From the cell containing the given text, extract its center point as [X, Y] coordinate. 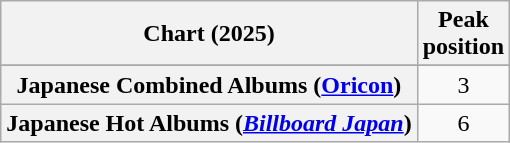
Japanese Combined Albums (Oricon) [209, 85]
Chart (2025) [209, 34]
3 [463, 85]
Peakposition [463, 34]
6 [463, 123]
Japanese Hot Albums (Billboard Japan) [209, 123]
